Detect which cell encompasses the target text, then output its [X, Y] center coordinate. 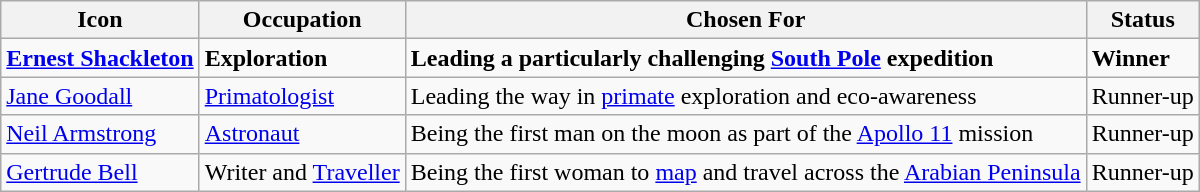
Leading a particularly challenging South Pole expedition [746, 58]
Being the first man on the moon as part of the Apollo 11 mission [746, 134]
Writer and Traveller [302, 172]
Ernest Shackleton [100, 58]
Leading the way in primate exploration and eco-awareness [746, 96]
Primatologist [302, 96]
Winner [1142, 58]
Chosen For [746, 20]
Occupation [302, 20]
Gertrude Bell [100, 172]
Neil Armstrong [100, 134]
Exploration [302, 58]
Status [1142, 20]
Icon [100, 20]
Being the first woman to map and travel across the Arabian Peninsula [746, 172]
Jane Goodall [100, 96]
Astronaut [302, 134]
